For the text-containing cell, return its midpoint in (X, Y) coordinate format. 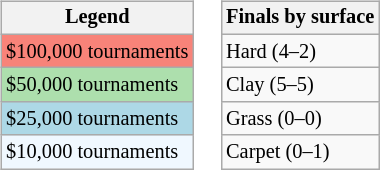
Clay (5–5) (300, 85)
$50,000 tournaments (97, 85)
Finals by surface (300, 18)
Grass (0–0) (300, 119)
Carpet (0–1) (300, 152)
$10,000 tournaments (97, 152)
$25,000 tournaments (97, 119)
Hard (4–2) (300, 51)
Legend (97, 18)
$100,000 tournaments (97, 51)
